Return the (x, y) coordinate for the center point of the cell that contains the specified text.  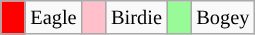
Eagle (53, 17)
Birdie (136, 17)
Bogey (222, 17)
